Return the [x, y] coordinate for the center point of the cell that contains the specified text.  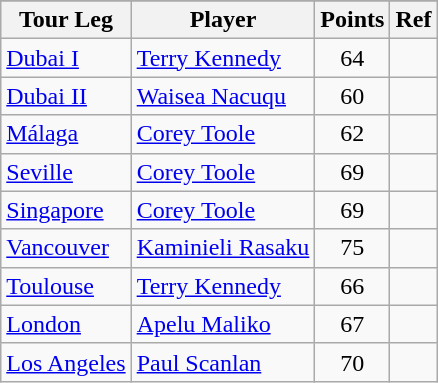
Paul Scanlan [223, 362]
Points [352, 20]
Singapore [66, 210]
Player [223, 20]
Waisea Nacuqu [223, 96]
Tour Leg [66, 20]
Ref [414, 20]
London [66, 324]
70 [352, 362]
60 [352, 96]
Málaga [66, 134]
Vancouver [66, 248]
Seville [66, 172]
Kaminieli Rasaku [223, 248]
Dubai II [66, 96]
Toulouse [66, 286]
66 [352, 286]
Dubai I [66, 58]
75 [352, 248]
67 [352, 324]
64 [352, 58]
Los Angeles [66, 362]
62 [352, 134]
Apelu Maliko [223, 324]
